Search for the cell housing the specified text and yield its [X, Y] center coordinate. 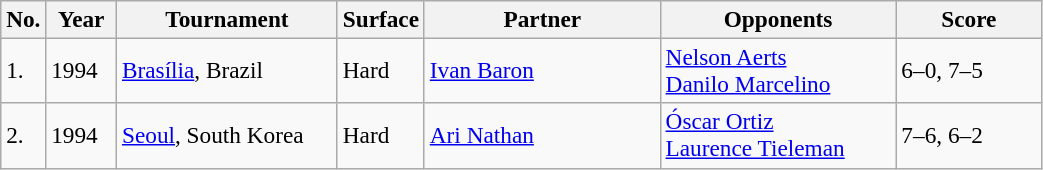
Partner [542, 19]
Nelson Aerts Danilo Marcelino [778, 70]
Opponents [778, 19]
Seoul, South Korea [228, 136]
No. [24, 19]
Score [969, 19]
1. [24, 70]
Ari Nathan [542, 136]
7–6, 6–2 [969, 136]
6–0, 7–5 [969, 70]
Surface [380, 19]
2. [24, 136]
Year [82, 19]
Ivan Baron [542, 70]
Óscar Ortiz Laurence Tieleman [778, 136]
Tournament [228, 19]
Brasília, Brazil [228, 70]
